Extract the [x, y] coordinate from the center of the cell holding the provided text.  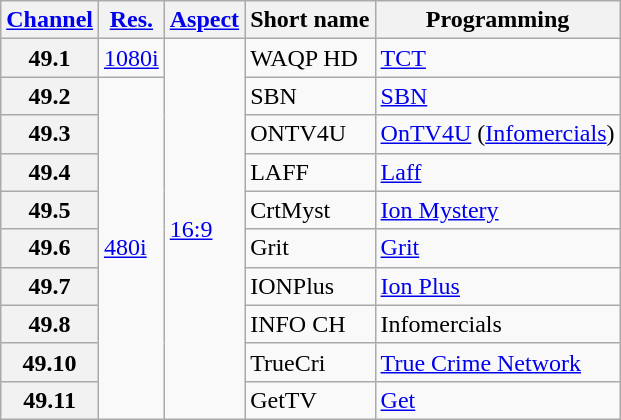
49.8 [50, 324]
ONTV4U [310, 134]
1080i [132, 58]
Short name [310, 20]
CrtMyst [310, 210]
49.6 [50, 248]
Programming [498, 20]
49.11 [50, 400]
Aspect [204, 20]
49.3 [50, 134]
Get [498, 400]
49.4 [50, 172]
Channel [50, 20]
GetTV [310, 400]
49.2 [50, 96]
49.5 [50, 210]
IONPlus [310, 286]
Ion Mystery [498, 210]
16:9 [204, 230]
Infomercials [498, 324]
TCT [498, 58]
49.10 [50, 362]
Ion Plus [498, 286]
Res. [132, 20]
WAQP HD [310, 58]
INFO CH [310, 324]
49.7 [50, 286]
LAFF [310, 172]
49.1 [50, 58]
480i [132, 248]
OnTV4U (Infomercials) [498, 134]
TrueCri [310, 362]
Laff [498, 172]
True Crime Network [498, 362]
